Capture the cell that displays the provided text and extract its (x, y) central coordinate. 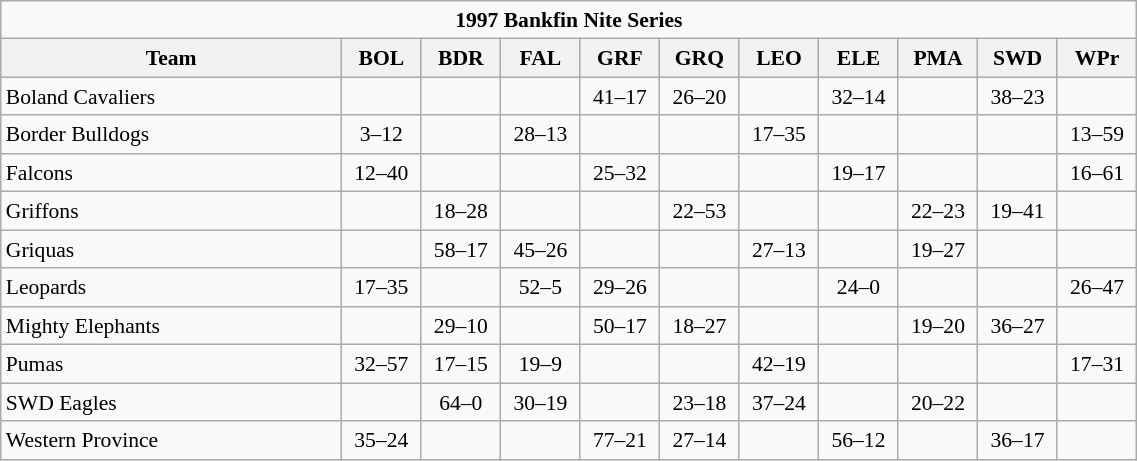
19–9 (541, 364)
BOL (382, 58)
17–15 (461, 364)
37–24 (779, 402)
52–5 (541, 288)
13–59 (1097, 135)
64–0 (461, 402)
32–57 (382, 364)
35–24 (382, 440)
26–47 (1097, 288)
36–17 (1018, 440)
27–13 (779, 249)
19–41 (1018, 211)
18–28 (461, 211)
19–27 (938, 249)
58–17 (461, 249)
1997 Bankfin Nite Series (569, 20)
16–61 (1097, 173)
SWD (1018, 58)
Pumas (172, 364)
Team (172, 58)
20–22 (938, 402)
30–19 (541, 402)
17–31 (1097, 364)
36–27 (1018, 326)
29–26 (620, 288)
26–20 (700, 97)
41–17 (620, 97)
50–17 (620, 326)
56–12 (859, 440)
22–23 (938, 211)
27–14 (700, 440)
ELE (859, 58)
WPr (1097, 58)
23–18 (700, 402)
42–19 (779, 364)
22–53 (700, 211)
12–40 (382, 173)
28–13 (541, 135)
Griffons (172, 211)
29–10 (461, 326)
LEO (779, 58)
25–32 (620, 173)
19–20 (938, 326)
Boland Cavaliers (172, 97)
BDR (461, 58)
SWD Eagles (172, 402)
GRF (620, 58)
Mighty Elephants (172, 326)
32–14 (859, 97)
Griquas (172, 249)
Falcons (172, 173)
77–21 (620, 440)
PMA (938, 58)
18–27 (700, 326)
45–26 (541, 249)
FAL (541, 58)
Western Province (172, 440)
24–0 (859, 288)
38–23 (1018, 97)
3–12 (382, 135)
Border Bulldogs (172, 135)
19–17 (859, 173)
Leopards (172, 288)
GRQ (700, 58)
